Determine the (X, Y) coordinate at the center of the cell enclosing the given text.  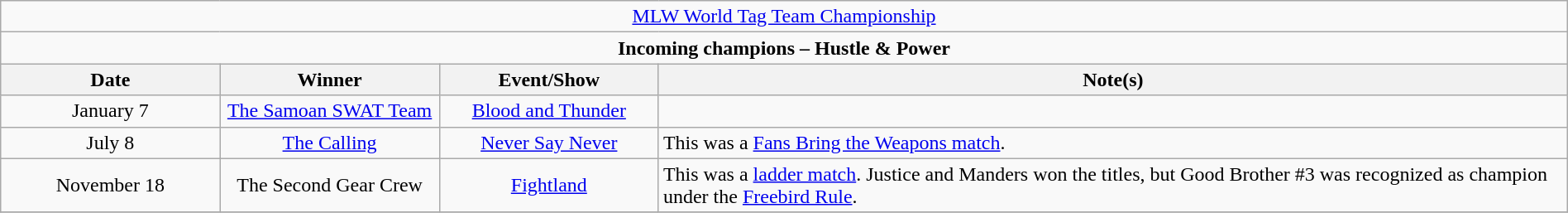
Blood and Thunder (549, 111)
Fightland (549, 186)
Date (111, 80)
This was a Fans Bring the Weapons match. (1113, 143)
November 18 (111, 186)
Event/Show (549, 80)
Never Say Never (549, 143)
The Calling (329, 143)
MLW World Tag Team Championship (784, 17)
Incoming champions – Hustle & Power (784, 48)
January 7 (111, 111)
The Samoan SWAT Team (329, 111)
Winner (329, 80)
Note(s) (1113, 80)
July 8 (111, 143)
The Second Gear Crew (329, 186)
This was a ladder match. Justice and Manders won the titles, but Good Brother #3 was recognized as champion under the Freebird Rule. (1113, 186)
